Scan for the cell matching the given text and deliver its [x, y] coordinate at center. 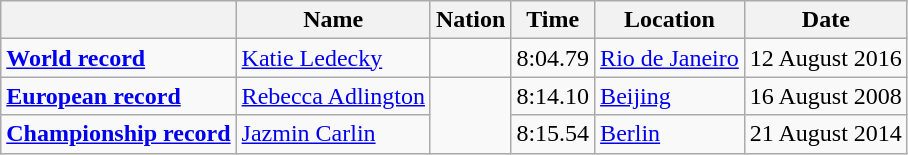
Name [333, 20]
Katie Ledecky [333, 58]
8:04.79 [553, 58]
Beijing [670, 96]
8:14.10 [553, 96]
12 August 2016 [826, 58]
21 August 2014 [826, 134]
Nation [470, 20]
16 August 2008 [826, 96]
Location [670, 20]
Date [826, 20]
Jazmin Carlin [333, 134]
Rebecca Adlington [333, 96]
8:15.54 [553, 134]
Time [553, 20]
Rio de Janeiro [670, 58]
Berlin [670, 134]
Championship record [118, 134]
World record [118, 58]
European record [118, 96]
